For the text-containing cell, return its midpoint in [X, Y] coordinate format. 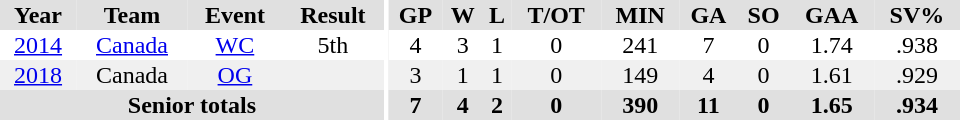
2 [497, 105]
W [463, 15]
149 [640, 75]
11 [708, 105]
.934 [917, 105]
WC [235, 45]
2018 [38, 75]
SO [763, 15]
Event [235, 15]
.929 [917, 75]
OG [235, 75]
390 [640, 105]
Year [38, 15]
1.61 [832, 75]
SV% [917, 15]
T/OT [556, 15]
L [497, 15]
Result [333, 15]
5th [333, 45]
241 [640, 45]
Senior totals [192, 105]
GP [415, 15]
.938 [917, 45]
MIN [640, 15]
GAA [832, 15]
2014 [38, 45]
GA [708, 15]
1.65 [832, 105]
Team [132, 15]
1.74 [832, 45]
